Return the [X, Y] coordinate for the center point of the cell that contains the specified text.  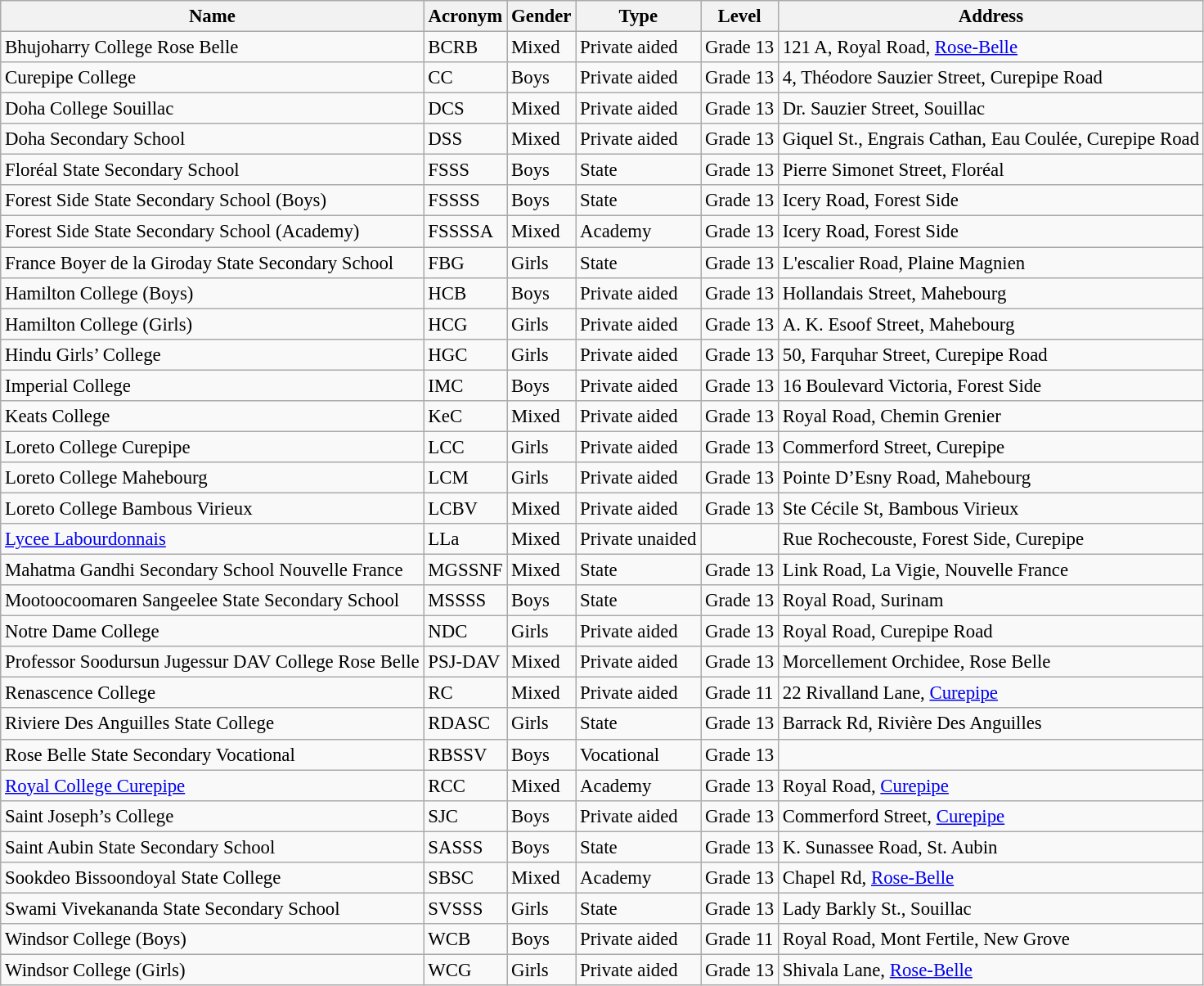
Riviere Des Anguilles State College [213, 724]
Bhujoharry College Rose Belle [213, 47]
121 A, Royal Road, Rose-Belle [991, 47]
Royal Road, Curepipe Road [991, 632]
Vocational [638, 754]
MGSSNF [465, 570]
Address [991, 16]
WCB [465, 939]
Curepipe College [213, 78]
50, Farquhar Street, Curepipe Road [991, 354]
L'escalier Road, Plaine Magnien [991, 263]
LCC [465, 447]
Loreto College Mahebourg [213, 478]
Royal College Curepipe [213, 786]
Type [638, 16]
IMC [465, 385]
Barrack Rd, Rivière Des Anguilles [991, 724]
Pierre Simonet Street, Floréal [991, 170]
SASSS [465, 847]
K. Sunassee Road, St. Aubin [991, 847]
Loreto College Bambous Virieux [213, 508]
LLa [465, 539]
HCG [465, 324]
Loreto College Curepipe [213, 447]
Pointe D’Esny Road, Mahebourg [991, 478]
Hollandais Street, Mahebourg [991, 293]
Forest Side State Secondary School (Academy) [213, 232]
Royal Road, Mont Fertile, New Grove [991, 939]
Hamilton College (Boys) [213, 293]
Hamilton College (Girls) [213, 324]
DCS [465, 109]
Saint Joseph’s College [213, 816]
RCC [465, 786]
BCRB [465, 47]
PSJ-DAV [465, 662]
Link Road, La Vigie, Nouvelle France [991, 570]
WCG [465, 970]
Chapel Rd, Rose-Belle [991, 878]
22 Rivalland Lane, Curepipe [991, 693]
France Boyer de la Giroday State Secondary School [213, 263]
Mootoocoomaren Sangeelee State Secondary School [213, 601]
Lycee Labourdonnais [213, 539]
Lady Barkly St., Souillac [991, 908]
Royal Road, Surinam [991, 601]
Swami Vivekananda State Secondary School [213, 908]
SBSC [465, 878]
DSS [465, 139]
Doha Secondary School [213, 139]
Level [739, 16]
Renascence College [213, 693]
Floréal State Secondary School [213, 170]
Hindu Girls’ College [213, 354]
Morcellement Orchidee, Rose Belle [991, 662]
Notre Dame College [213, 632]
HGC [465, 354]
Royal Road, Curepipe [991, 786]
FSSS [465, 170]
CC [465, 78]
Giquel St., Engrais Cathan, Eau Coulée, Curepipe Road [991, 139]
Windsor College (Boys) [213, 939]
FSSSSA [465, 232]
16 Boulevard Victoria, Forest Side [991, 385]
FSSSS [465, 200]
LCBV [465, 508]
Mahatma Gandhi Secondary School Nouvelle France [213, 570]
Private unaided [638, 539]
Doha College Souillac [213, 109]
Ste Cécile St, Bambous Virieux [991, 508]
Name [213, 16]
A. K. Esoof Street, Mahebourg [991, 324]
Rose Belle State Secondary Vocational [213, 754]
Royal Road, Chemin Grenier [991, 416]
LCM [465, 478]
Shivala Lane, Rose-Belle [991, 970]
Acronym [465, 16]
Windsor College (Girls) [213, 970]
4, Théodore Sauzier Street, Curepipe Road [991, 78]
NDC [465, 632]
Imperial College [213, 385]
RC [465, 693]
Rue Rochecouste, Forest Side, Curepipe [991, 539]
Saint Aubin State Secondary School [213, 847]
RBSSV [465, 754]
KeC [465, 416]
Forest Side State Secondary School (Boys) [213, 200]
SJC [465, 816]
Dr. Sauzier Street, Souillac [991, 109]
FBG [465, 263]
Sookdeo Bissoondoyal State College [213, 878]
RDASC [465, 724]
SVSSS [465, 908]
Keats College [213, 416]
MSSSS [465, 601]
HCB [465, 293]
Professor Soodursun Jugessur DAV College Rose Belle [213, 662]
Gender [541, 16]
